Pinpoint the cell where the given text exists, returning its [X, Y] midpoint coordinate. 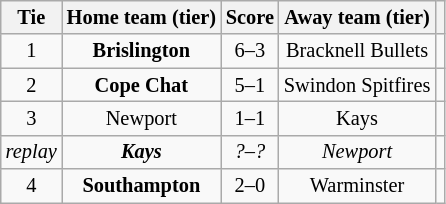
Swindon Spitfires [357, 85]
Home team (tier) [142, 17]
6–3 [250, 51]
1 [32, 51]
Bracknell Bullets [357, 51]
1–1 [250, 118]
?–? [250, 152]
2–0 [250, 186]
Tie [32, 17]
Southampton [142, 186]
Warminster [357, 186]
Cope Chat [142, 85]
5–1 [250, 85]
Score [250, 17]
3 [32, 118]
replay [32, 152]
Away team (tier) [357, 17]
4 [32, 186]
2 [32, 85]
Brislington [142, 51]
